Pinpoint the cell where the given text exists, returning its (x, y) midpoint coordinate. 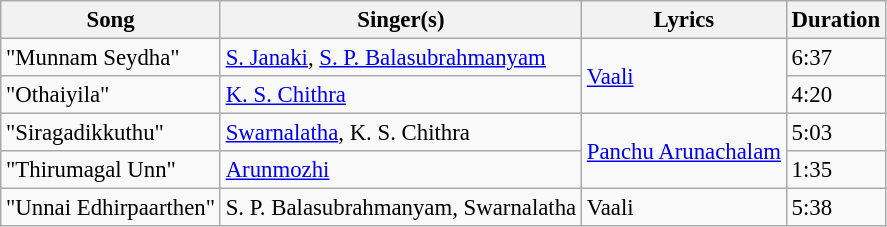
5:38 (836, 208)
Arunmozhi (400, 170)
"Munnam Seydha" (111, 58)
S. P. Balasubrahmanyam, Swarnalatha (400, 208)
Swarnalatha, K. S. Chithra (400, 133)
4:20 (836, 95)
Singer(s) (400, 20)
Duration (836, 20)
"Siragadikkuthu" (111, 133)
Lyrics (684, 20)
6:37 (836, 58)
"Unnai Edhirpaarthen" (111, 208)
5:03 (836, 133)
"Thirumagal Unn" (111, 170)
1:35 (836, 170)
Song (111, 20)
Panchu Arunachalam (684, 152)
"Othaiyila" (111, 95)
K. S. Chithra (400, 95)
S. Janaki, S. P. Balasubrahmanyam (400, 58)
